Return [X, Y] of the center of cell containing provided text 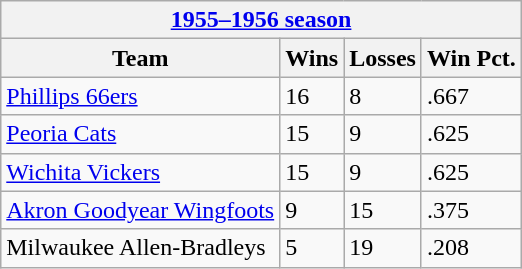
16 [312, 96]
.208 [471, 248]
.667 [471, 96]
1955–1956 season [262, 20]
Team [140, 58]
Win Pct. [471, 58]
19 [383, 248]
Losses [383, 58]
5 [312, 248]
Milwaukee Allen-Bradleys [140, 248]
8 [383, 96]
Akron Goodyear Wingfoots [140, 210]
Peoria Cats [140, 134]
.375 [471, 210]
Wichita Vickers [140, 172]
Wins [312, 58]
Phillips 66ers [140, 96]
